Identify which cell holds the provided text, then report its [x, y] central coordinate. 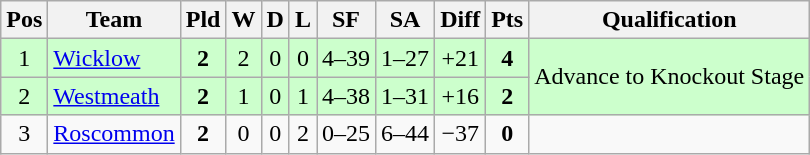
Roscommon [114, 134]
SA [406, 20]
4–39 [346, 58]
+16 [460, 96]
SF [346, 20]
3 [24, 134]
+21 [460, 58]
Pts [508, 20]
Diff [460, 20]
Qualification [670, 20]
L [302, 20]
Team [114, 20]
1–31 [406, 96]
1–27 [406, 58]
0–25 [346, 134]
4–38 [346, 96]
4 [508, 58]
Wicklow [114, 58]
W [244, 20]
Westmeath [114, 96]
D [275, 20]
6–44 [406, 134]
Advance to Knockout Stage [670, 77]
Pld [203, 20]
Pos [24, 20]
−37 [460, 134]
